Capture the cell that displays the provided text and extract its (x, y) central coordinate. 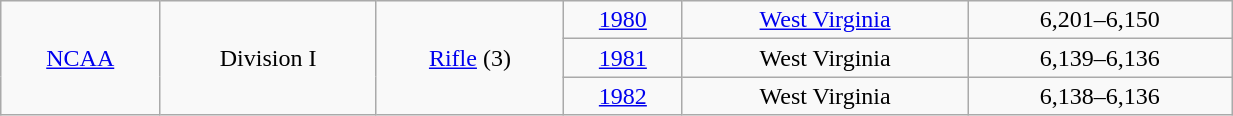
6,139–6,136 (1100, 58)
Division I (268, 58)
1980 (622, 20)
6,201–6,150 (1100, 20)
1981 (622, 58)
NCAA (80, 58)
1982 (622, 96)
6,138–6,136 (1100, 96)
Rifle (3) (470, 58)
